Extract the [X, Y] coordinate from the center of the cell holding the provided text.  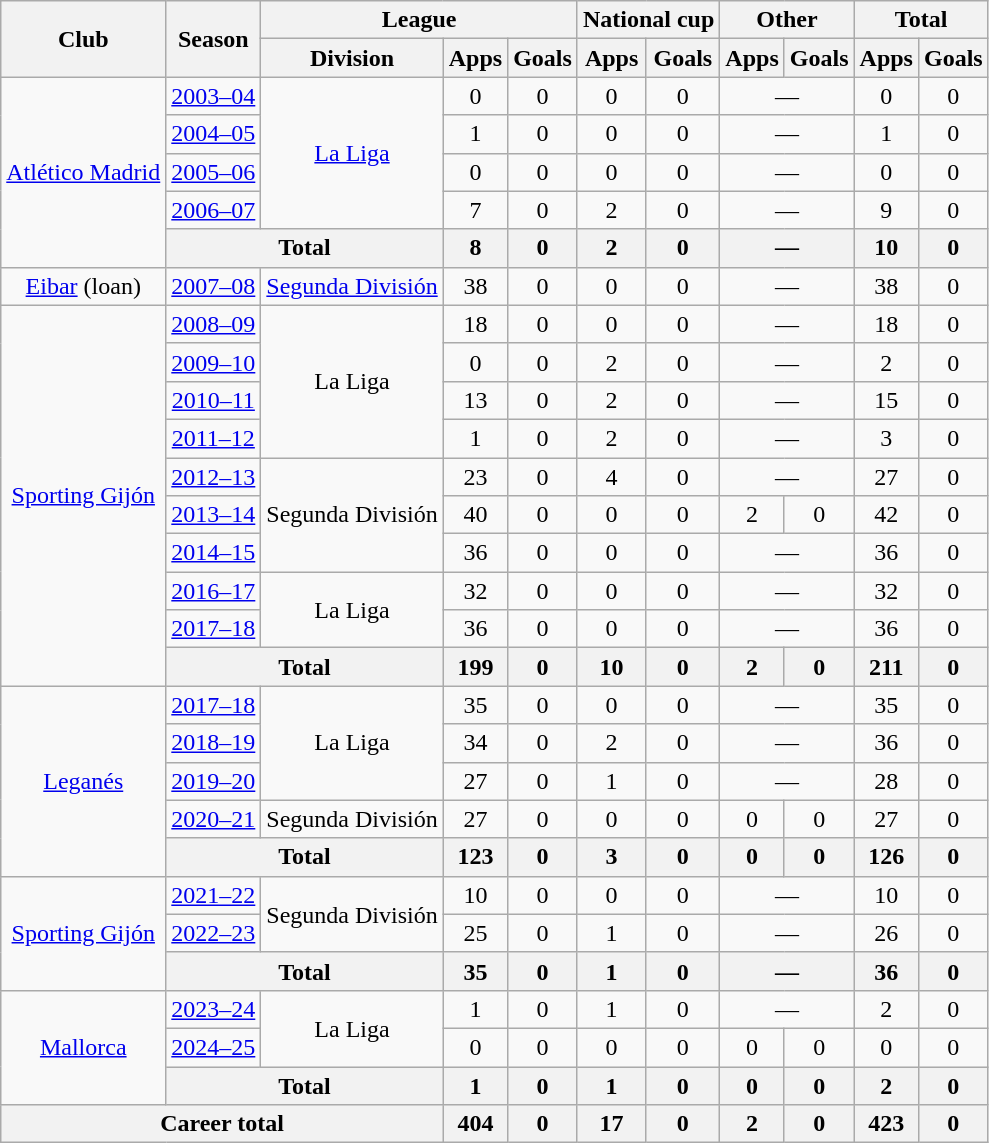
2004–05 [214, 134]
40 [475, 515]
123 [475, 857]
2011–12 [214, 438]
2010–11 [214, 400]
7 [475, 210]
199 [475, 667]
2009–10 [214, 362]
Eibar (loan) [84, 286]
9 [886, 210]
2006–07 [214, 210]
2003–04 [214, 96]
2021–22 [214, 895]
2007–08 [214, 286]
League [420, 20]
423 [886, 1124]
2012–13 [214, 477]
2018–19 [214, 743]
2022–23 [214, 933]
2013–14 [214, 515]
25 [475, 933]
23 [475, 477]
42 [886, 515]
2024–25 [214, 1047]
15 [886, 400]
2023–24 [214, 1009]
Mallorca [84, 1047]
2014–15 [214, 553]
8 [475, 248]
28 [886, 781]
2020–21 [214, 819]
13 [475, 400]
2019–20 [214, 781]
2005–06 [214, 172]
Division [352, 58]
2016–17 [214, 591]
2008–09 [214, 324]
4 [611, 477]
Leganés [84, 781]
26 [886, 933]
Season [214, 39]
Atlético Madrid [84, 172]
34 [475, 743]
404 [475, 1124]
17 [611, 1124]
Career total [222, 1124]
211 [886, 667]
National cup [648, 20]
Club [84, 39]
Other [787, 20]
126 [886, 857]
